Return the (X, Y) coordinate for the center point of the cell that contains the specified text.  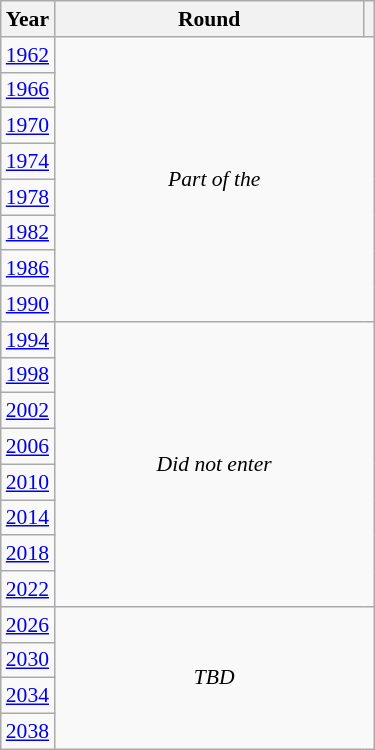
Round (209, 19)
1998 (28, 375)
Did not enter (214, 464)
2018 (28, 554)
Part of the (214, 180)
1962 (28, 55)
2006 (28, 447)
2022 (28, 589)
1974 (28, 162)
1990 (28, 304)
1978 (28, 197)
1970 (28, 126)
2034 (28, 696)
2002 (28, 411)
TBD (214, 678)
1994 (28, 340)
2010 (28, 482)
1966 (28, 90)
2026 (28, 625)
2030 (28, 660)
2038 (28, 732)
1982 (28, 233)
2014 (28, 518)
1986 (28, 269)
Year (28, 19)
